Determine the [X, Y] coordinate at the center of the cell enclosing the given text.  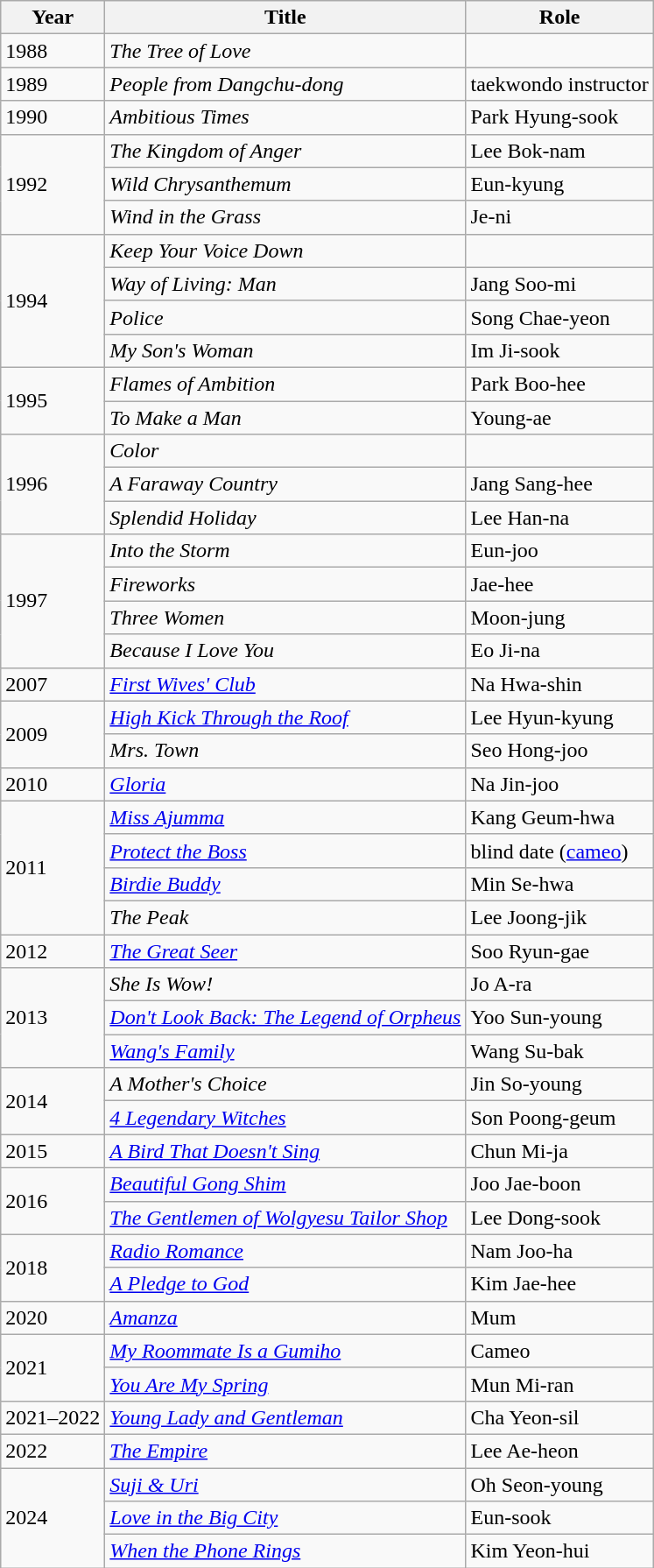
Suji & Uri [285, 1485]
Kim Yeon-hui [559, 1551]
Keep Your Voice Down [285, 251]
When the Phone Rings [285, 1551]
Lee Joong-jik [559, 917]
Amanza [285, 1317]
2016 [53, 1201]
1989 [53, 84]
Cha Yeon-sil [559, 1417]
A Bird That Doesn't Sing [285, 1151]
Seo Hong-joo [559, 751]
2011 [53, 867]
You Are My Spring [285, 1384]
1995 [53, 400]
1992 [53, 184]
2014 [53, 1101]
Title [285, 18]
2024 [53, 1518]
2021 [53, 1367]
People from Dangchu-dong [285, 84]
Love in the Big City [285, 1518]
Three Women [285, 618]
Splendid Holiday [285, 518]
Mrs. Town [285, 751]
A Mother's Choice [285, 1084]
2009 [53, 734]
Lee Hyun-kyung [559, 717]
A Pledge to God [285, 1284]
Wang Su-bak [559, 1051]
Jang Soo-mi [559, 284]
The Gentlemen of Wolgyesu Tailor Shop [285, 1218]
Lee Ae-heon [559, 1451]
Way of Living: Man [285, 284]
Na Hwa-shin [559, 684]
My Roommate Is a Gumiho [285, 1351]
The Peak [285, 917]
blind date (cameo) [559, 851]
Jae-hee [559, 584]
The Empire [285, 1451]
To Make a Man [285, 418]
4 Legendary Witches [285, 1118]
My Son's Woman [285, 350]
Miss Ajumma [285, 817]
Wild Chrysanthemum [285, 184]
Je-ni [559, 217]
The Great Seer [285, 950]
Eun-joo [559, 551]
Moon-jung [559, 618]
Kang Geum-hwa [559, 817]
Joo Jae-boon [559, 1184]
Im Ji-sook [559, 350]
Don't Look Back: The Legend of Orpheus [285, 1018]
Eun-kyung [559, 184]
2022 [53, 1451]
2021–2022 [53, 1417]
2015 [53, 1151]
Oh Seon-young [559, 1485]
Lee Han-na [559, 518]
Ambitious Times [285, 117]
1996 [53, 484]
Into the Storm [285, 551]
Jang Sang-hee [559, 484]
Young-ae [559, 418]
The Kingdom of Anger [285, 151]
Because I Love You [285, 651]
Eun-sook [559, 1518]
2018 [53, 1268]
Min Se-hwa [559, 884]
Radio Romance [285, 1251]
Police [285, 317]
Gloria [285, 784]
First Wives' Club [285, 684]
Son Poong-geum [559, 1118]
The Tree of Love [285, 51]
Yoo Sun-young [559, 1018]
Mun Mi-ran [559, 1384]
Soo Ryun-gae [559, 950]
Park Hyung-sook [559, 117]
Wind in the Grass [285, 217]
2007 [53, 684]
Park Boo-hee [559, 384]
Birdie Buddy [285, 884]
2020 [53, 1317]
Protect the Boss [285, 851]
She Is Wow! [285, 985]
1997 [53, 601]
1994 [53, 300]
Cameo [559, 1351]
Jin So-young [559, 1084]
2013 [53, 1018]
Na Jin-joo [559, 784]
Eo Ji-na [559, 651]
Lee Bok-nam [559, 151]
Color [285, 451]
Flames of Ambition [285, 384]
A Faraway Country [285, 484]
Beautiful Gong Shim [285, 1184]
Chun Mi-ja [559, 1151]
Wang's Family [285, 1051]
1990 [53, 117]
High Kick Through the Roof [285, 717]
Song Chae-yeon [559, 317]
Lee Dong-sook [559, 1218]
Fireworks [285, 584]
Year [53, 18]
Jo A-ra [559, 985]
Kim Jae-hee [559, 1284]
Young Lady and Gentleman [285, 1417]
2012 [53, 950]
2010 [53, 784]
1988 [53, 51]
Mum [559, 1317]
Nam Joo-ha [559, 1251]
Role [559, 18]
taekwondo instructor [559, 84]
